Output the (X, Y) coordinate of the center of the cell containing the given text.  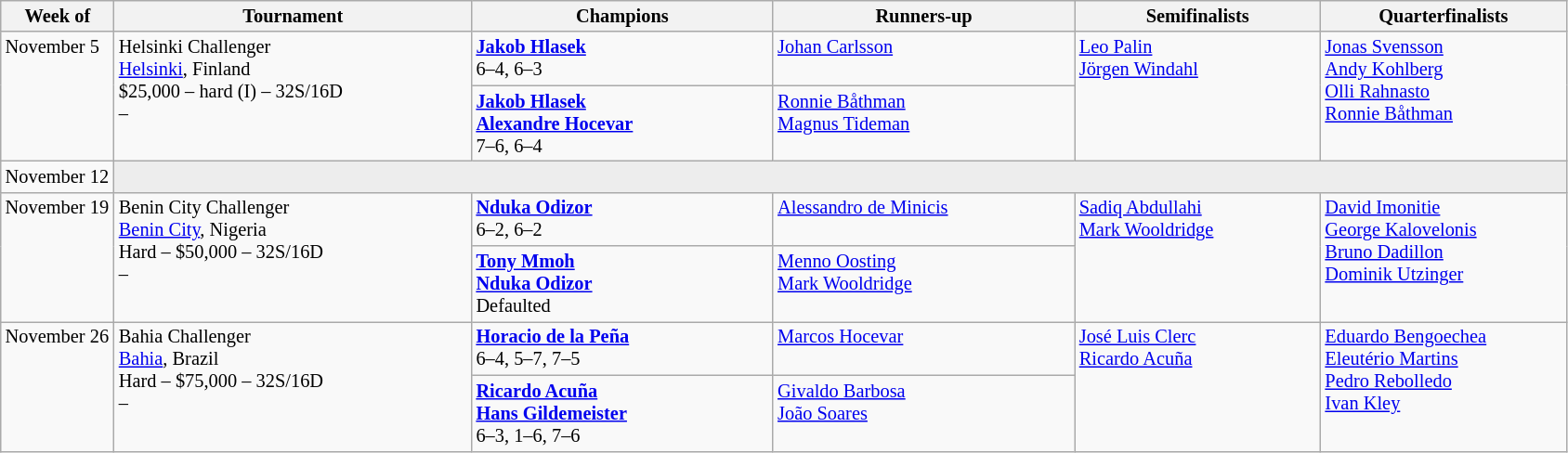
David Imonitie George Kalovelonis Bruno Dadillon Dominik Utzinger (1444, 256)
Champions (622, 16)
Johan Carlsson (923, 58)
Jakob Hlasek 6–4, 6–3 (622, 58)
Ronnie Båthman Magnus Tideman (923, 123)
Week of (58, 16)
Alessandro de Minicis (923, 219)
Semifinalists (1198, 16)
Horacio de la Peña 6–4, 5–7, 7–5 (622, 348)
Bahia Challenger Bahia, BrazilHard – $75,000 – 32S/16D – (294, 386)
Tony Mmoh Nduka Odizor Defaulted (622, 284)
Givaldo Barbosa João Soares (923, 413)
Runners-up (923, 16)
November 26 (58, 386)
Tournament (294, 16)
Helsinki Challenger Helsinki, Finland$25,000 – hard (I) – 32S/16D – (294, 97)
José Luis Clerc Ricardo Acuña (1198, 386)
Benin City Challenger Benin City, NigeriaHard – $50,000 – 32S/16D – (294, 256)
November 5 (58, 97)
Quarterfinalists (1444, 16)
Jonas Svensson Andy Kohlberg Olli Rahnasto Ronnie Båthman (1444, 97)
Jakob Hlasek Alexandre Hocevar7–6, 6–4 (622, 123)
Menno Oosting Mark Wooldridge (923, 284)
Leo Palin Jörgen Windahl (1198, 97)
Nduka Odizor 6–2, 6–2 (622, 219)
Ricardo Acuña Hans Gildemeister6–3, 1–6, 7–6 (622, 413)
Marcos Hocevar (923, 348)
November 12 (58, 176)
Eduardo Bengoechea Eleutério Martins Pedro Rebolledo Ivan Kley (1444, 386)
November 19 (58, 256)
Sadiq Abdullahi Mark Wooldridge (1198, 256)
